Return the [x, y] coordinate for the center point of the cell that contains the specified text.  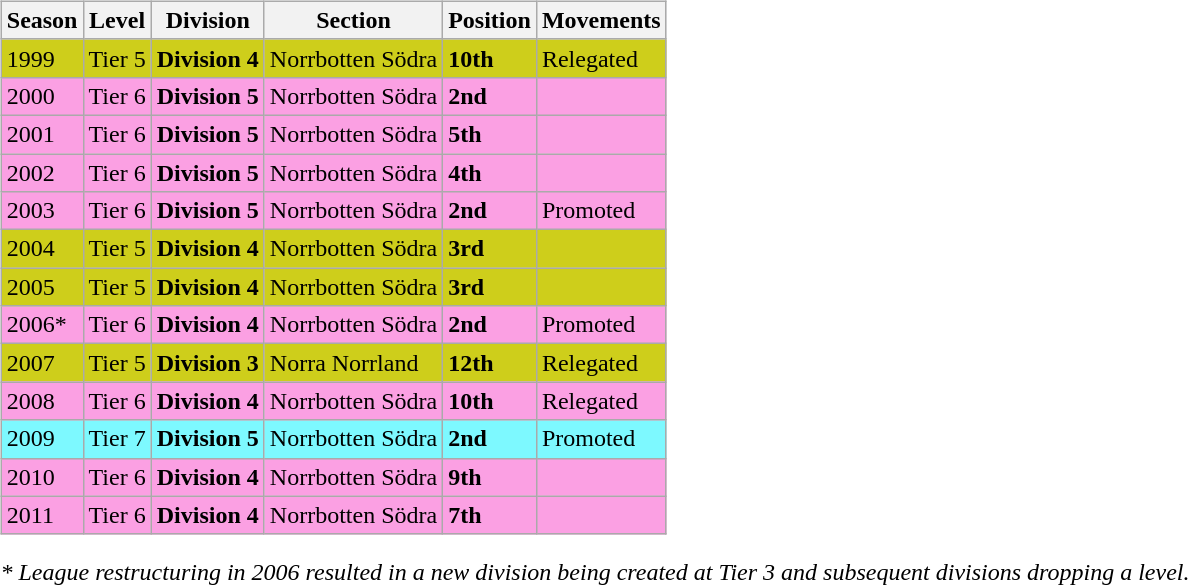
1999 [42, 58]
Movements [601, 20]
7th [490, 515]
2010 [42, 477]
2007 [42, 363]
Division [208, 20]
2005 [42, 287]
Tier 7 [117, 439]
4th [490, 173]
2000 [42, 96]
5th [490, 134]
2003 [42, 211]
Season [42, 20]
9th [490, 477]
2004 [42, 249]
Section [353, 20]
2011 [42, 515]
Position [490, 20]
Level [117, 20]
2009 [42, 439]
Norra Norrland [353, 363]
12th [490, 363]
Division 3 [208, 363]
2002 [42, 173]
2001 [42, 134]
2008 [42, 401]
2006* [42, 325]
